Identify which cell holds the provided text, then report its (x, y) central coordinate. 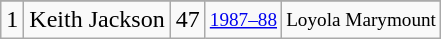
Loyola Marymount (362, 20)
1 (12, 20)
Keith Jackson (97, 20)
47 (188, 20)
1987–88 (243, 20)
